Identify which cell holds the provided text, then report its [X, Y] central coordinate. 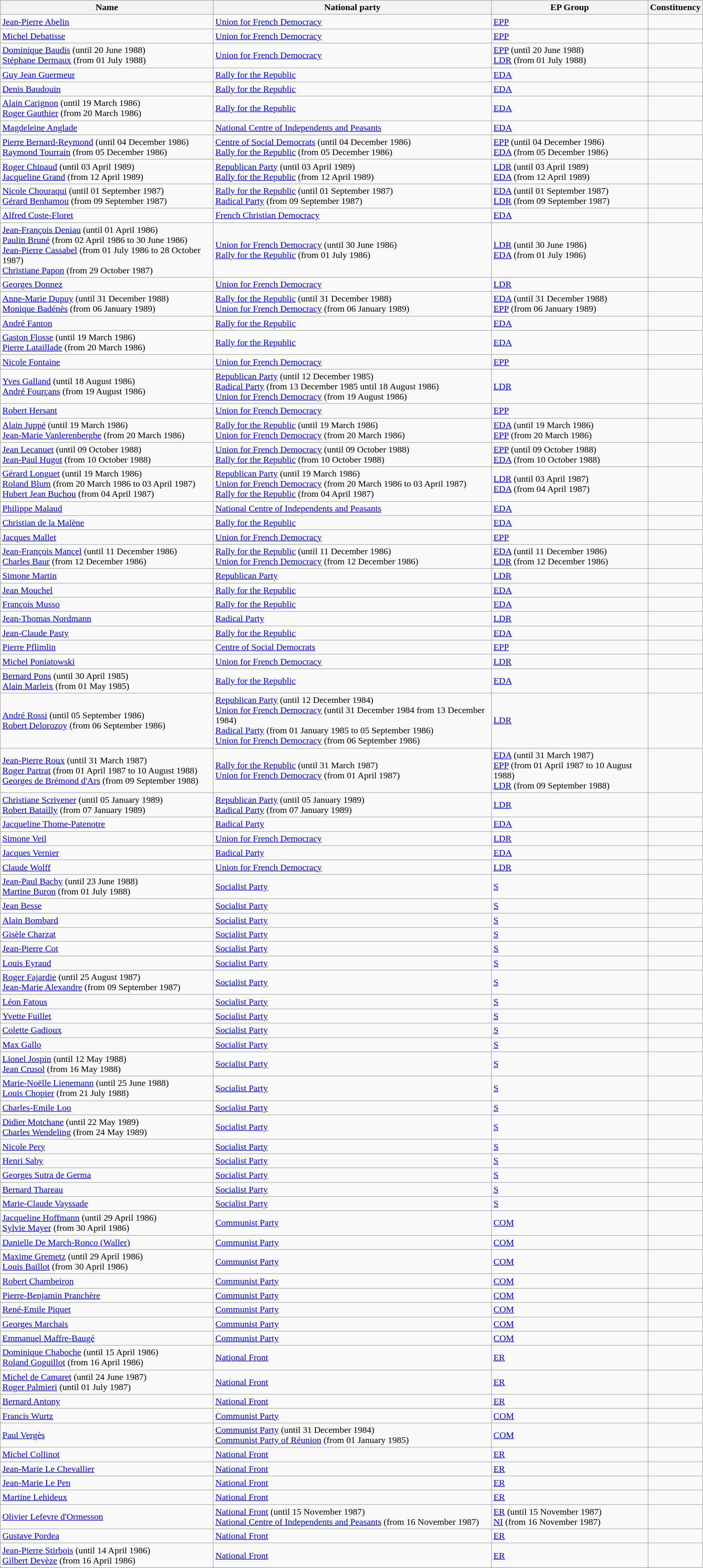
Jean-Thomas Nordmann [107, 619]
LDR (until 30 June 1986) EDA (from 01 July 1986) [569, 250]
Republican Party [352, 576]
Claude Wolff [107, 867]
Nicole Chouraqui (until 01 September 1987)Gérard Benhamou (from 09 September 1987) [107, 196]
Yves Galland (until 18 August 1986)André Fourçans (from 19 August 1986) [107, 386]
EDA (until 31 March 1987) EPP (from 01 April 1987 to 10 August 1988) LDR (from 09 September 1988) [569, 770]
Jean-Claude Pasty [107, 633]
Maxime Gremetz (until 29 April 1986)Louis Baillot (from 30 April 1986) [107, 1262]
Alfred Coste-Floret [107, 215]
Henri Saby [107, 1161]
Robert Chambeiron [107, 1281]
Gisèle Charzat [107, 935]
Bernard Pons (until 30 April 1985)Alain Marleix (from 01 May 1985) [107, 681]
EPP (until 04 December 1986) EDA (from 05 December 1986) [569, 147]
Pierre Pflimlin [107, 647]
Jacques Mallet [107, 537]
Rally for the Republic (until 19 March 1986) Union for French Democracy (from 20 March 1986) [352, 430]
Pierre Bernard-Reymond (until 04 December 1986)Raymond Tourrain (from 05 December 1986) [107, 147]
Denis Baudouin [107, 89]
Roger Chinaud (until 03 April 1989)Jacqueline Grand (from 12 April 1989) [107, 171]
Republican Party (until 19 March 1986) Union for French Democracy (from 20 March 1986 to 03 April 1987) Rally for the Republic (from 04 April 1987) [352, 484]
Jacqueline Thome-Patenotre [107, 824]
Alain Juppé (until 19 March 1986)Jean-Marie Vanlerenberghe (from 20 March 1986) [107, 430]
Colette Gadioux [107, 1030]
Léon Fatous [107, 1002]
Philippe Malaud [107, 508]
Jean-Marie Le Pen [107, 1483]
EDA (until 11 December 1986) LDR (from 12 December 1986) [569, 556]
Bernard Antony [107, 1401]
Christiane Scrivener (until 05 January 1989)Robert Batailly (from 07 January 1989) [107, 805]
René-Emile Piquet [107, 1310]
Jean-Pierre Cot [107, 949]
Michel de Camaret (until 24 June 1987)Roger Palmieri (until 01 July 1987) [107, 1382]
Dominique Chaboche (until 15 April 1986)Roland Goguillot (from 16 April 1986) [107, 1358]
Georges Donnez [107, 285]
Roger Fajardie (until 25 August 1987)Jean-Marie Alexandre (from 09 September 1987) [107, 982]
Republican Party (until 12 December 1985) Radical Party (from 13 December 1985 until 18 August 1986) Union for French Democracy (from 19 August 1986) [352, 386]
Gustave Pordea [107, 1536]
Martine Lehideux [107, 1497]
André Fanton [107, 323]
Union for French Democracy (until 09 October 1988) Rally for the Republic (from 10 October 1988) [352, 454]
Jean-Marie Le Chevallier [107, 1468]
Communist Party (until 31 December 1984) Communist Party of Réunion (from 01 January 1985) [352, 1435]
Anne-Marie Dupuy (until 31 December 1988)Monique Badénès (from 06 January 1989) [107, 304]
Emmanuel Maffre-Baugé [107, 1338]
EDA (until 19 March 1986) EPP (from 20 March 1986) [569, 430]
Jean-François Mancel (until 11 December 1986)Charles Baur (from 12 December 1986) [107, 556]
Lionel Jospin (until 12 May 1988)Jean Crusol (from 16 May 1988) [107, 1064]
French Christian Democracy [352, 215]
Alain Carignon (until 19 March 1986)Roger Gauthier (from 20 March 1986) [107, 108]
Jean Besse [107, 906]
Simone Veil [107, 838]
Jean Lecanuet (until 09 October 1988)Jean-Paul Hugot (from 10 October 1988) [107, 454]
EDA (until 31 December 1988) EPP (from 06 January 1989) [569, 304]
Republican Party (until 05 January 1989) Radical Party (from 07 January 1989) [352, 805]
Georges Sutra de Germa [107, 1175]
Centre of Social Democrats [352, 647]
Nicole Pery [107, 1146]
Olivier Lefevre d'Ormesson [107, 1517]
Jean-Paul Bachy (until 23 June 1988)Martine Buron (from 01 July 1988) [107, 886]
Simone Martin [107, 576]
Marie-Claude Vayssade [107, 1204]
Charles-Emile Loo [107, 1108]
EDA (until 01 September 1987) LDR (from 09 September 1987) [569, 196]
Jean-Pierre Abelin [107, 22]
Jacques Vernier [107, 853]
Magdeleine Anglade [107, 128]
Gérard Longuet (until 19 March 1986)Roland Blum (from 20 March 1986 to 03 April 1987)Hubert Jean Buchou (from 04 April 1987) [107, 484]
Robert Hersant [107, 411]
EP Group [569, 8]
Rally for the Republic (until 31 December 1988) Union for French Democracy (from 06 January 1989) [352, 304]
François Musso [107, 605]
Pierre-Benjamin Pranchère [107, 1295]
Gaston Flosse (until 19 March 1986)Pierre Lataillade (from 20 March 1986) [107, 342]
Dominique Baudis (until 20 June 1988)Stéphane Dermaux (from 01 July 1988) [107, 56]
Republican Party (until 03 April 1989) Rally for the Republic (from 12 April 1989) [352, 171]
Christian de la Malène [107, 523]
EPP (until 20 June 1988) LDR (from 01 July 1988) [569, 56]
Michel Poniatowski [107, 662]
Union for French Democracy (until 30 June 1986) Rally for the Republic (from 01 July 1986) [352, 250]
Jacqueline Hoffmann (until 29 April 1986)Sylvie Mayer (from 30 April 1986) [107, 1223]
Guy Jean Guermeur [107, 75]
Danielle De March-Ronco (Waller) [107, 1242]
Jean Mouchel [107, 590]
Georges Marchais [107, 1324]
Bernard Thareau [107, 1189]
Constituency [675, 8]
Rally for the Republic (until 01 September 1987) Radical Party (from 09 September 1987) [352, 196]
National party [352, 8]
Marie-Noëlle Lienemann (until 25 June 1988)Louis Chopier (from 21 July 1988) [107, 1088]
Alain Bombard [107, 920]
LDR (until 03 April 1989) EDA (from 12 April 1989) [569, 171]
Michel Collinot [107, 1454]
EPP (until 09 October 1988) EDA (from 10 October 1988) [569, 454]
Rally for the Republic (until 11 December 1986) Union for French Democracy (from 12 December 1986) [352, 556]
André Rossi (until 05 September 1986)Robert Delorozoy (from 06 September 1986) [107, 721]
Rally for the Republic (until 31 March 1987) Union for French Democracy (from 01 April 1987) [352, 770]
ER (until 15 November 1987) NI (from 16 November 1987) [569, 1517]
Michel Debatisse [107, 36]
Nicole Fontaine [107, 362]
Jean-Pierre Roux (until 31 March 1987)Roger Partrat (from 01 April 1987 to 10 August 1988)Georges de Brémond d'Ars (from 09 September 1988) [107, 770]
Max Gallo [107, 1045]
Centre of Social Democrats (until 04 December 1986) Rally for the Republic (from 05 December 1986) [352, 147]
LDR (until 03 April 1987) EDA (from 04 April 1987) [569, 484]
Jean-Pierre Stirbois (until 14 April 1986)Gilbert Devèze (from 16 April 1986) [107, 1555]
Name [107, 8]
Didier Motchane (until 22 May 1989)Charles Wendeling (from 24 May 1989) [107, 1127]
National Front (until 15 November 1987) National Centre of Independents and Peasants (from 16 November 1987) [352, 1517]
Francis Wurtz [107, 1416]
Yvette Fuillet [107, 1016]
Paul Vergès [107, 1435]
Louis Eyraud [107, 963]
